Find where the given text appears and provide that cell's center as [x, y] coordinate. 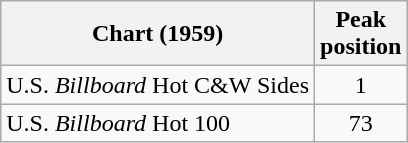
U.S. Billboard Hot C&W Sides [158, 85]
Peakposition [361, 34]
1 [361, 85]
73 [361, 123]
U.S. Billboard Hot 100 [158, 123]
Chart (1959) [158, 34]
